Scan for the cell matching the given text and deliver its (x, y) coordinate at center. 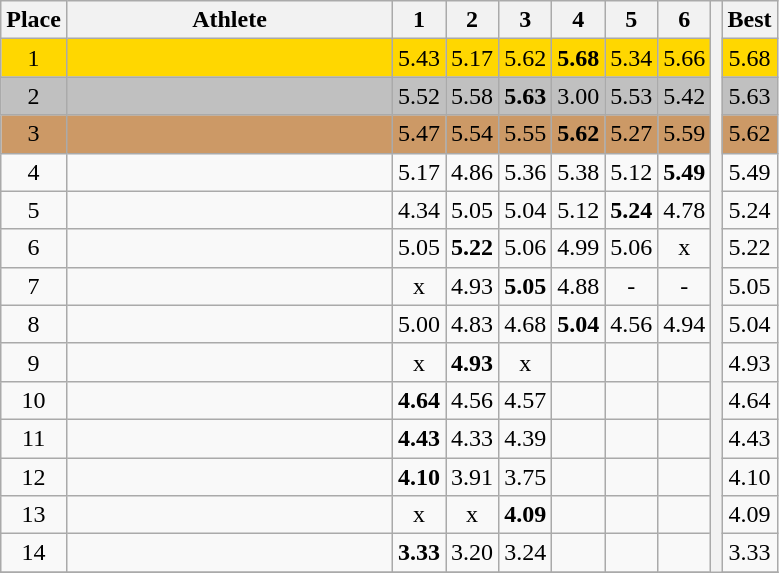
4.39 (526, 438)
5.42 (684, 96)
4.94 (684, 324)
4.33 (472, 438)
5.43 (420, 58)
5.00 (420, 324)
5.47 (420, 134)
8 (34, 324)
4.99 (578, 248)
5.59 (684, 134)
5.58 (472, 96)
4.68 (526, 324)
11 (34, 438)
13 (34, 515)
5.66 (684, 58)
5.54 (472, 134)
7 (34, 286)
5.36 (526, 172)
12 (34, 477)
Best (750, 20)
5.38 (578, 172)
3.91 (472, 477)
5.53 (632, 96)
5.34 (632, 58)
Place (34, 20)
3.20 (472, 553)
4.78 (684, 210)
4.83 (472, 324)
5.27 (632, 134)
10 (34, 400)
4.34 (420, 210)
5.52 (420, 96)
3.75 (526, 477)
4.86 (472, 172)
4.57 (526, 400)
3.24 (526, 553)
Athlete (229, 20)
4.88 (578, 286)
5.55 (526, 134)
3.00 (578, 96)
9 (34, 362)
14 (34, 553)
